Provide the (X, Y) coordinate of the cell's center where the given text is located.  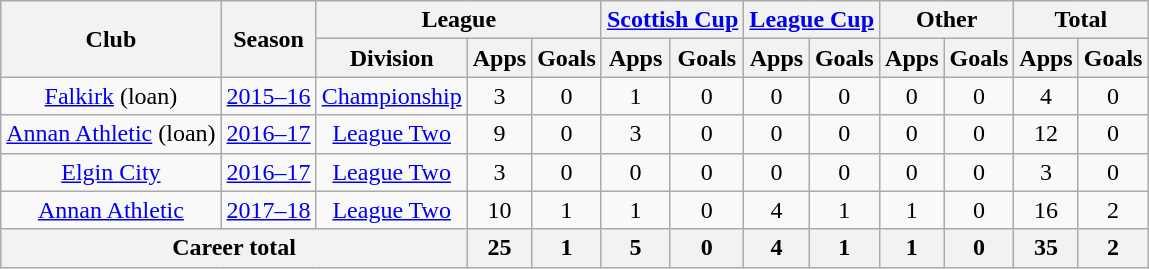
35 (1046, 248)
Annan Athletic (111, 210)
9 (499, 134)
10 (499, 210)
5 (635, 248)
Career total (234, 248)
Season (268, 39)
Scottish Cup (672, 20)
2015–16 (268, 96)
Annan Athletic (loan) (111, 134)
Falkirk (loan) (111, 96)
Division (392, 58)
Total (1081, 20)
Club (111, 39)
League Cup (812, 20)
2017–18 (268, 210)
25 (499, 248)
Elgin City (111, 172)
Other (947, 20)
League (458, 20)
16 (1046, 210)
Championship (392, 96)
12 (1046, 134)
